Determine the [x, y] coordinate at the center of the cell enclosing the given text.  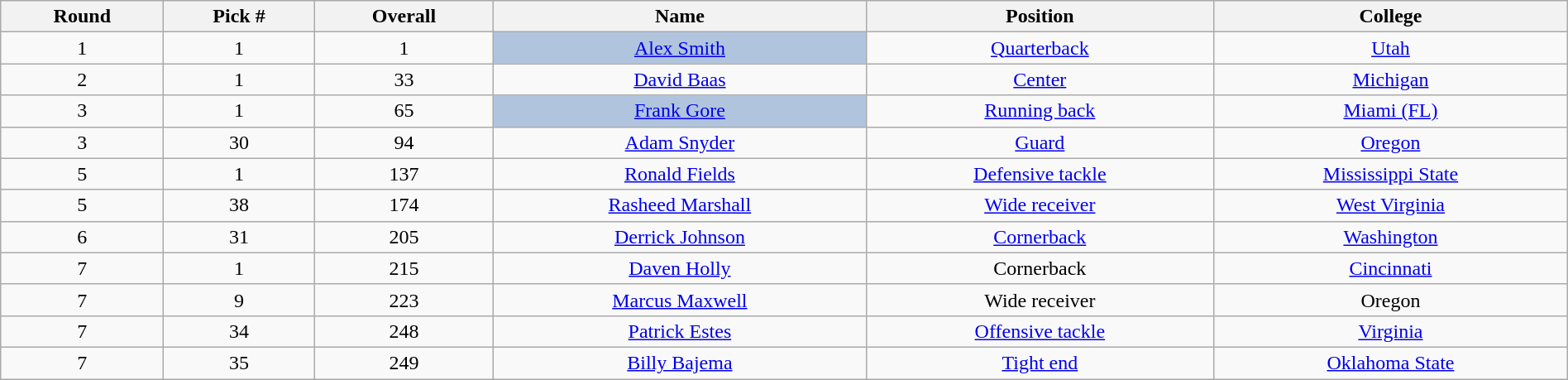
Quarterback [1040, 48]
Pick # [239, 17]
Derrick Johnson [680, 237]
223 [404, 300]
Utah [1391, 48]
6 [83, 237]
Rasheed Marshall [680, 205]
David Baas [680, 79]
137 [404, 174]
174 [404, 205]
Name [680, 17]
38 [239, 205]
248 [404, 331]
Round [83, 17]
Center [1040, 79]
Daven Holly [680, 268]
9 [239, 300]
Miami (FL) [1391, 111]
Position [1040, 17]
Billy Bajema [680, 363]
35 [239, 363]
Michigan [1391, 79]
Alex Smith [680, 48]
West Virginia [1391, 205]
Running back [1040, 111]
Ronald Fields [680, 174]
Patrick Estes [680, 331]
Virginia [1391, 331]
33 [404, 79]
94 [404, 142]
65 [404, 111]
215 [404, 268]
205 [404, 237]
Overall [404, 17]
Tight end [1040, 363]
College [1391, 17]
Frank Gore [680, 111]
Marcus Maxwell [680, 300]
31 [239, 237]
Adam Snyder [680, 142]
Mississippi State [1391, 174]
30 [239, 142]
Washington [1391, 237]
Defensive tackle [1040, 174]
34 [239, 331]
Cincinnati [1391, 268]
2 [83, 79]
Guard [1040, 142]
249 [404, 363]
Oklahoma State [1391, 363]
Offensive tackle [1040, 331]
